Return the (x, y) coordinate for the center point of the cell that contains the specified text.  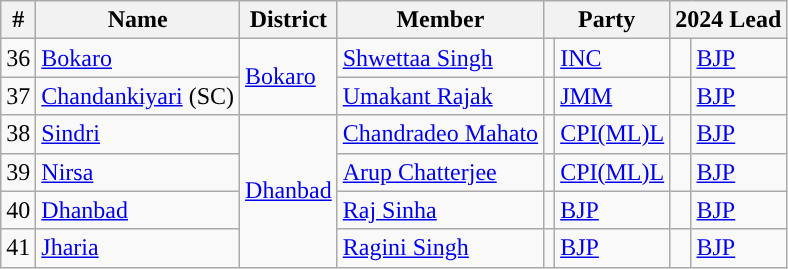
Shwettaa Singh (440, 58)
District (289, 20)
JMM (612, 96)
37 (18, 96)
36 (18, 58)
Jharia (138, 248)
Nirsa (138, 172)
Raj Sinha (440, 210)
38 (18, 134)
Party (607, 20)
Umakant Rajak (440, 96)
Name (138, 20)
Sindri (138, 134)
Ragini Singh (440, 248)
2024 Lead (728, 20)
41 (18, 248)
Chandradeo Mahato (440, 134)
# (18, 20)
40 (18, 210)
INC (612, 58)
Member (440, 20)
Chandankiyari (SC) (138, 96)
39 (18, 172)
Arup Chatterjee (440, 172)
